For the text-containing cell, return its midpoint in [X, Y] coordinate format. 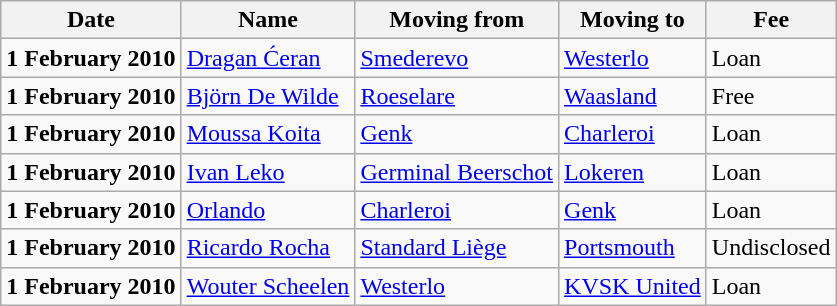
Moving to [633, 20]
Standard Liège [457, 248]
Portsmouth [633, 248]
Lokeren [633, 172]
Moving from [457, 20]
Orlando [268, 210]
KVSK United [633, 286]
Smederevo [457, 58]
Wouter Scheelen [268, 286]
Free [771, 96]
Undisclosed [771, 248]
Waasland [633, 96]
Dragan Ćeran [268, 58]
Björn De Wilde [268, 96]
Roeselare [457, 96]
Ivan Leko [268, 172]
Fee [771, 20]
Name [268, 20]
Germinal Beerschot [457, 172]
Date [91, 20]
Ricardo Rocha [268, 248]
Moussa Koita [268, 134]
